Pinpoint the cell where the given text exists, returning its (x, y) midpoint coordinate. 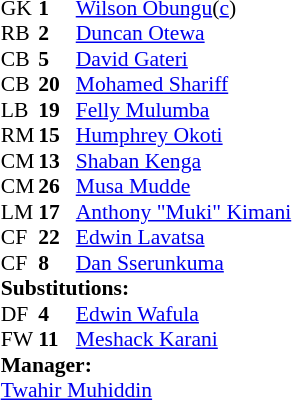
LB (20, 110)
Anthony "Muki" Kimani (184, 212)
LM (20, 212)
Edwin Wafula (184, 314)
Meshack Karani (184, 339)
2 (57, 33)
David Gateri (184, 59)
Substitutions: (146, 289)
22 (57, 237)
8 (57, 263)
19 (57, 110)
17 (57, 212)
Dan Sserunkuma (184, 263)
11 (57, 339)
DF (20, 314)
RM (20, 135)
26 (57, 187)
Humphrey Okoti (184, 135)
FW (20, 339)
20 (57, 85)
15 (57, 135)
Manager: (146, 365)
Duncan Otewa (184, 33)
4 (57, 314)
Felly Mulumba (184, 110)
Musa Mudde (184, 187)
Edwin Lavatsa (184, 237)
RB (20, 33)
Shaban Kenga (184, 161)
5 (57, 59)
Mohamed Shariff (184, 85)
13 (57, 161)
